For the text-containing cell, return its midpoint in (X, Y) coordinate format. 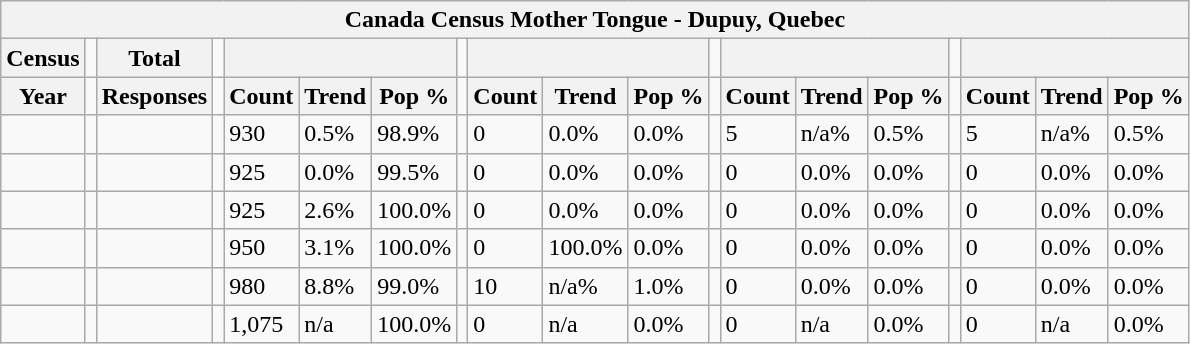
1.0% (668, 286)
Year (43, 96)
10 (506, 286)
Canada Census Mother Tongue - Dupuy, Quebec (595, 20)
8.8% (336, 286)
98.9% (414, 134)
950 (262, 248)
2.6% (336, 210)
99.5% (414, 172)
Census (43, 58)
980 (262, 286)
Responses (154, 96)
3.1% (336, 248)
99.0% (414, 286)
930 (262, 134)
Total (154, 58)
1,075 (262, 324)
